Provide the (x, y) coordinate of the cell's center where the given text is located.  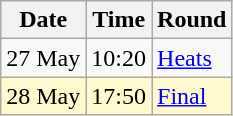
Time (119, 20)
10:20 (119, 58)
17:50 (119, 96)
Date (44, 20)
Final (192, 96)
Round (192, 20)
28 May (44, 96)
Heats (192, 58)
27 May (44, 58)
